Find where the given text appears and provide that cell's center as (X, Y) coordinate. 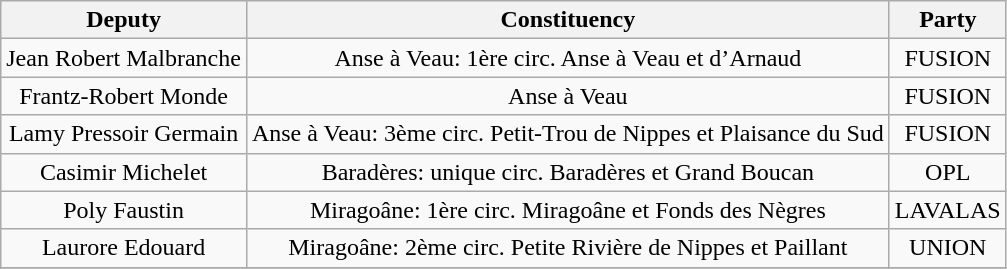
UNION (948, 248)
Frantz-Robert Monde (124, 96)
Anse à Veau: 1ère circ. Anse à Veau et d’Arnaud (568, 58)
Anse à Veau (568, 96)
Constituency (568, 20)
Party (948, 20)
Casimir Michelet (124, 172)
Baradères: unique circ. Baradères et Grand Boucan (568, 172)
Deputy (124, 20)
Jean Robert Malbranche (124, 58)
LAVALAS (948, 210)
Miragoâne: 1ère circ. Miragoâne et Fonds des Nègres (568, 210)
Poly Faustin (124, 210)
Lamy Pressoir Germain (124, 134)
Miragoâne: 2ème circ. Petite Rivière de Nippes et Paillant (568, 248)
Anse à Veau: 3ème circ. Petit-Trou de Nippes et Plaisance du Sud (568, 134)
OPL (948, 172)
Laurore Edouard (124, 248)
